Identify which cell holds the provided text, then report its (X, Y) central coordinate. 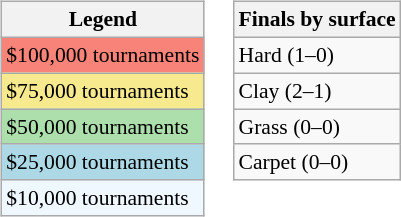
Finals by surface (318, 20)
$10,000 tournaments (102, 198)
Legend (102, 20)
Carpet (0–0) (318, 162)
Grass (0–0) (318, 127)
$75,000 tournaments (102, 91)
Hard (1–0) (318, 55)
$100,000 tournaments (102, 55)
$25,000 tournaments (102, 162)
Clay (2–1) (318, 91)
$50,000 tournaments (102, 127)
